Determine the (X, Y) coordinate at the center of the cell enclosing the given text.  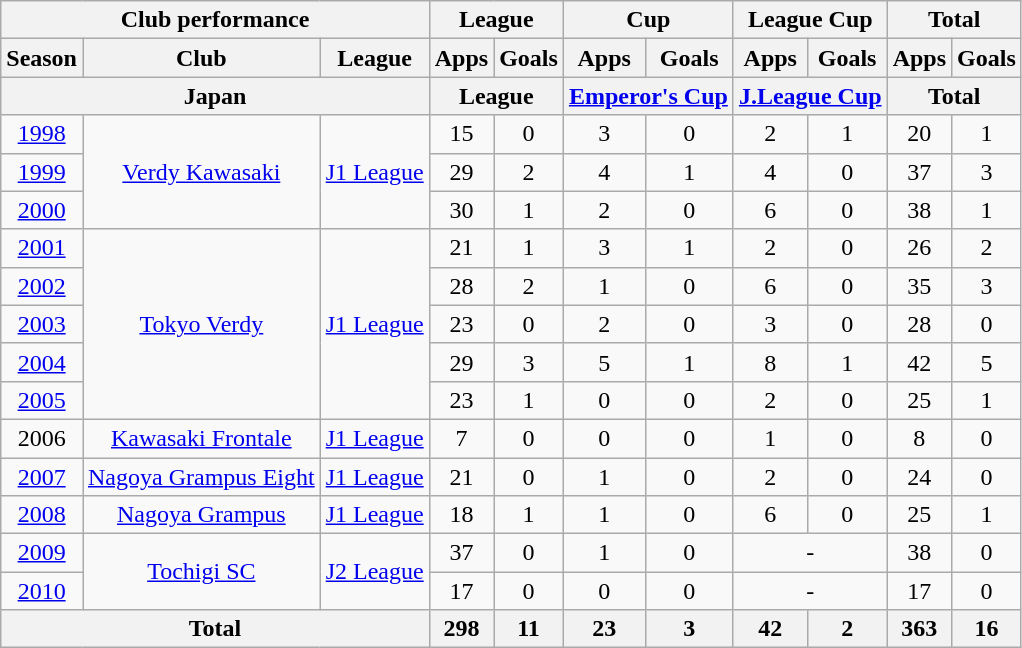
1999 (42, 172)
J2 League (374, 572)
Emperor's Cup (648, 96)
363 (919, 629)
2004 (42, 362)
2006 (42, 438)
7 (461, 438)
2009 (42, 553)
Club (201, 58)
Kawasaki Frontale (201, 438)
1998 (42, 134)
League Cup (810, 20)
15 (461, 134)
Tochigi SC (201, 572)
298 (461, 629)
J.League Cup (810, 96)
2005 (42, 400)
Season (42, 58)
20 (919, 134)
Nagoya Grampus (201, 515)
18 (461, 515)
35 (919, 286)
30 (461, 210)
2007 (42, 477)
Nagoya Grampus Eight (201, 477)
2002 (42, 286)
24 (919, 477)
Cup (648, 20)
16 (987, 629)
2008 (42, 515)
Verdy Kawasaki (201, 172)
26 (919, 248)
Japan (215, 96)
2010 (42, 591)
Tokyo Verdy (201, 324)
Club performance (215, 20)
11 (529, 629)
2001 (42, 248)
2000 (42, 210)
2003 (42, 324)
